Pinpoint the cell where the given text exists, returning its (x, y) midpoint coordinate. 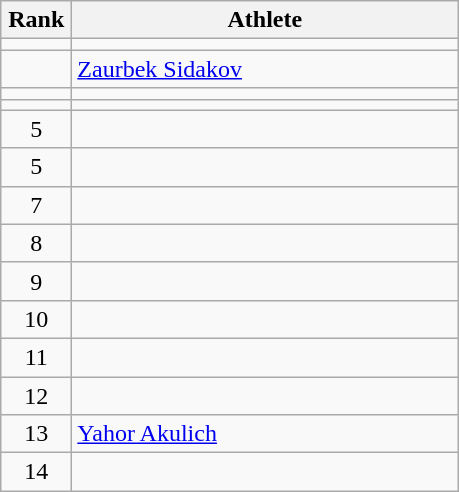
9 (36, 281)
Zaurbek Sidakov (265, 69)
Athlete (265, 20)
12 (36, 395)
14 (36, 472)
8 (36, 243)
Rank (36, 20)
13 (36, 434)
11 (36, 357)
10 (36, 319)
Yahor Akulich (265, 434)
7 (36, 205)
